Extract the (x, y) coordinate from the center of the cell holding the provided text.  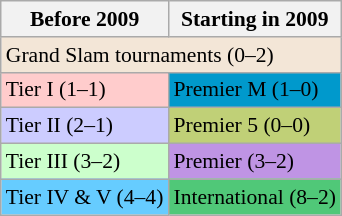
Before 2009 (85, 19)
Tier II (2–1) (85, 126)
Grand Slam tournaments (0–2) (171, 55)
Tier IV & V (4–4) (85, 197)
Premier (3–2) (254, 162)
International (8–2) (254, 197)
Premier M (1–0) (254, 90)
Tier I (1–1) (85, 90)
Tier III (3–2) (85, 162)
Premier 5 (0–0) (254, 126)
Starting in 2009 (254, 19)
